Locate the cell with the specified text and output its [X, Y] center coordinate. 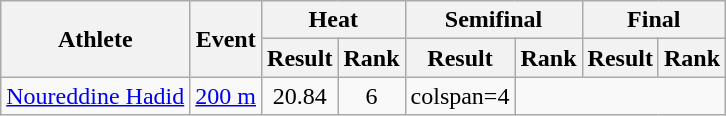
200 m [226, 96]
Athlete [96, 39]
Heat [334, 20]
Event [226, 39]
6 [372, 96]
Noureddine Hadid [96, 96]
Final [654, 20]
20.84 [300, 96]
colspan=4 [460, 96]
Semifinal [494, 20]
